Output the (x, y) coordinate of the center of the cell containing the given text.  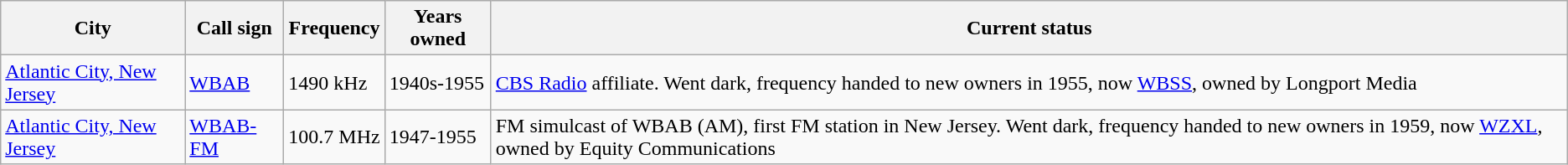
100.7 MHz (334, 137)
Frequency (334, 28)
1490 kHz (334, 82)
Years owned (437, 28)
CBS Radio affiliate. Went dark, frequency handed to new owners in 1955, now WBSS, owned by Longport Media (1029, 82)
WBAB-FM (235, 137)
Call sign (235, 28)
WBAB (235, 82)
1940s-1955 (437, 82)
City (93, 28)
Current status (1029, 28)
1947-1955 (437, 137)
